Identify which cell holds the provided text, then report its [X, Y] central coordinate. 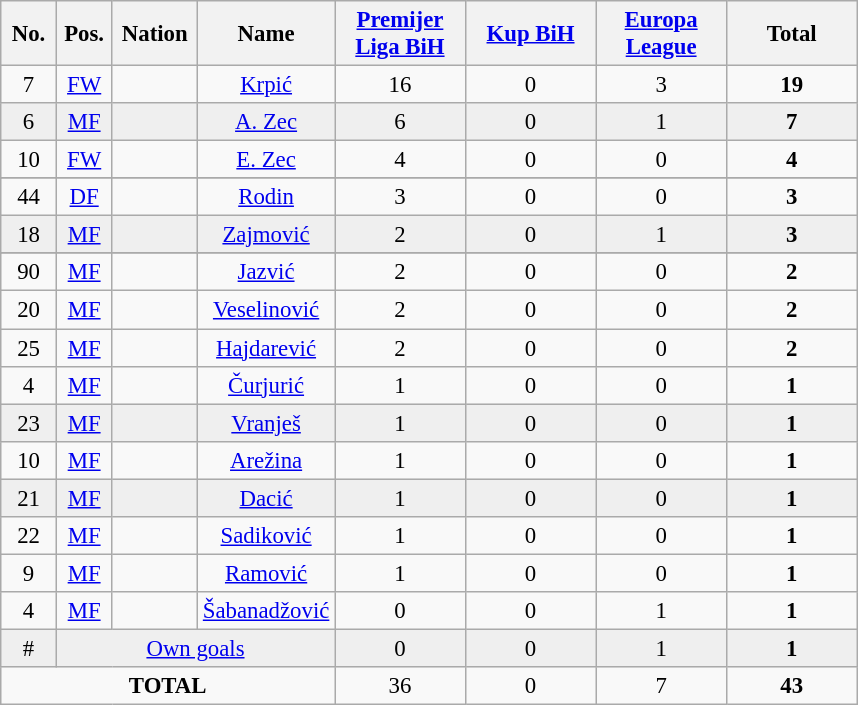
A. Zec [266, 122]
Vranješ [266, 423]
Šabanadžović [266, 611]
Sadiković [266, 536]
# [29, 648]
9 [29, 573]
20 [29, 310]
Premijer Liga BiH [400, 34]
23 [29, 423]
Dacić [266, 498]
Name [266, 34]
Nation [155, 34]
16 [400, 85]
Pos. [84, 34]
18 [29, 235]
43 [792, 686]
90 [29, 273]
Total [792, 34]
E. Zec [266, 160]
Own goals [195, 648]
Ramović [266, 573]
Kup BiH [530, 34]
22 [29, 536]
TOTAL [168, 686]
No. [29, 34]
25 [29, 348]
Zajmović [266, 235]
19 [792, 85]
Krpić [266, 85]
44 [29, 197]
Arežina [266, 460]
36 [400, 686]
Jazvić [266, 273]
Rodin [266, 197]
Veselinović [266, 310]
Čurjurić [266, 385]
Hajdarević [266, 348]
DF [84, 197]
21 [29, 498]
Europa League [662, 34]
